Output the [x, y] coordinate of the center of the cell containing the given text.  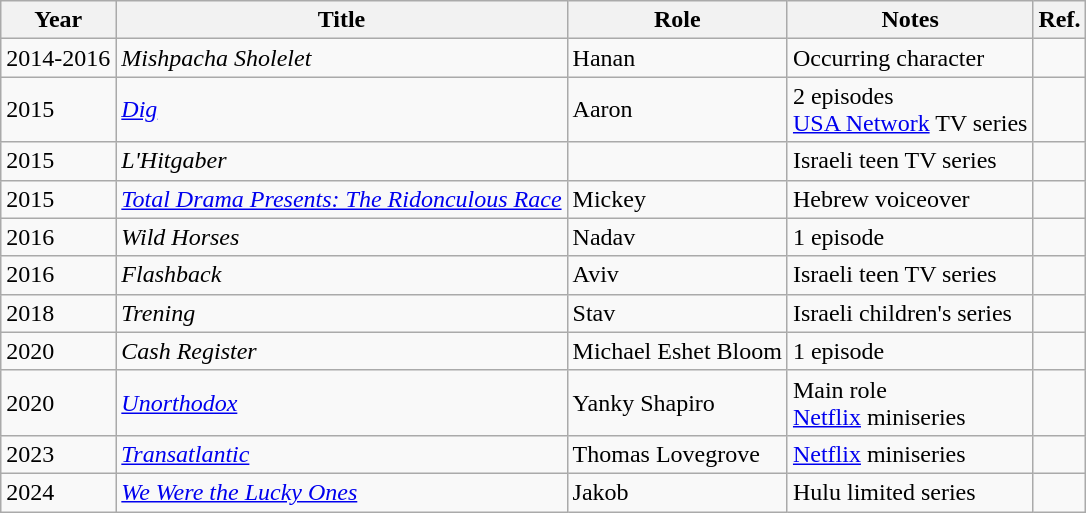
Hulu limited series [910, 492]
Dig [342, 110]
Wild Horses [342, 237]
Israeli children's series [910, 313]
Trening [342, 313]
2014-2016 [58, 58]
Michael Eshet Bloom [677, 351]
Title [342, 20]
Occurring character [910, 58]
Netflix miniseries [910, 454]
Thomas Lovegrove [677, 454]
2024 [58, 492]
Hebrew voiceover [910, 199]
2018 [58, 313]
Aaron [677, 110]
Nadav [677, 237]
Year [58, 20]
2023 [58, 454]
L'Hitgaber [342, 161]
Transatlantic [342, 454]
Stav [677, 313]
Jakob [677, 492]
Mishpacha Sholelet [342, 58]
2 episodes USA Network TV series [910, 110]
Total Drama Presents: The Ridonculous Race [342, 199]
Ref. [1060, 20]
Role [677, 20]
Notes [910, 20]
Unorthodox [342, 402]
We Were the Lucky Ones [342, 492]
Hanan [677, 58]
Flashback [342, 275]
Main role Netflix miniseries [910, 402]
Yanky Shapiro [677, 402]
Cash Register [342, 351]
Mickey [677, 199]
Aviv [677, 275]
